Return [X, Y] of the center of cell containing provided text 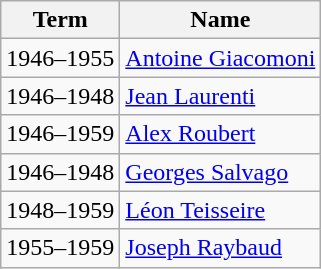
1946–1955 [60, 58]
Léon Teisseire [220, 210]
Antoine Giacomoni [220, 58]
1955–1959 [60, 248]
Georges Salvago [220, 172]
Joseph Raybaud [220, 248]
Term [60, 20]
Jean Laurenti [220, 96]
1948–1959 [60, 210]
1946–1959 [60, 134]
Alex Roubert [220, 134]
Name [220, 20]
